For the text-containing cell, return its midpoint in (x, y) coordinate format. 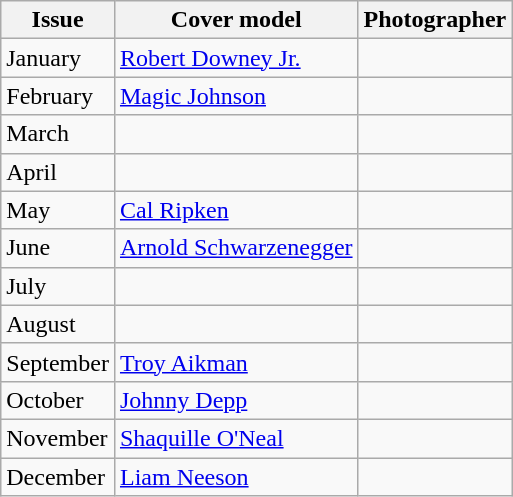
Johnny Depp (236, 400)
May (58, 210)
February (58, 96)
Cover model (236, 20)
Robert Downey Jr. (236, 58)
October (58, 400)
August (58, 324)
January (58, 58)
Troy Aikman (236, 362)
Photographer (435, 20)
Arnold Schwarzenegger (236, 248)
Liam Neeson (236, 477)
December (58, 477)
Shaquille O'Neal (236, 438)
Cal Ripken (236, 210)
April (58, 172)
March (58, 134)
June (58, 248)
September (58, 362)
July (58, 286)
Magic Johnson (236, 96)
Issue (58, 20)
November (58, 438)
